Extract the [x, y] coordinate from the center of the cell holding the provided text.  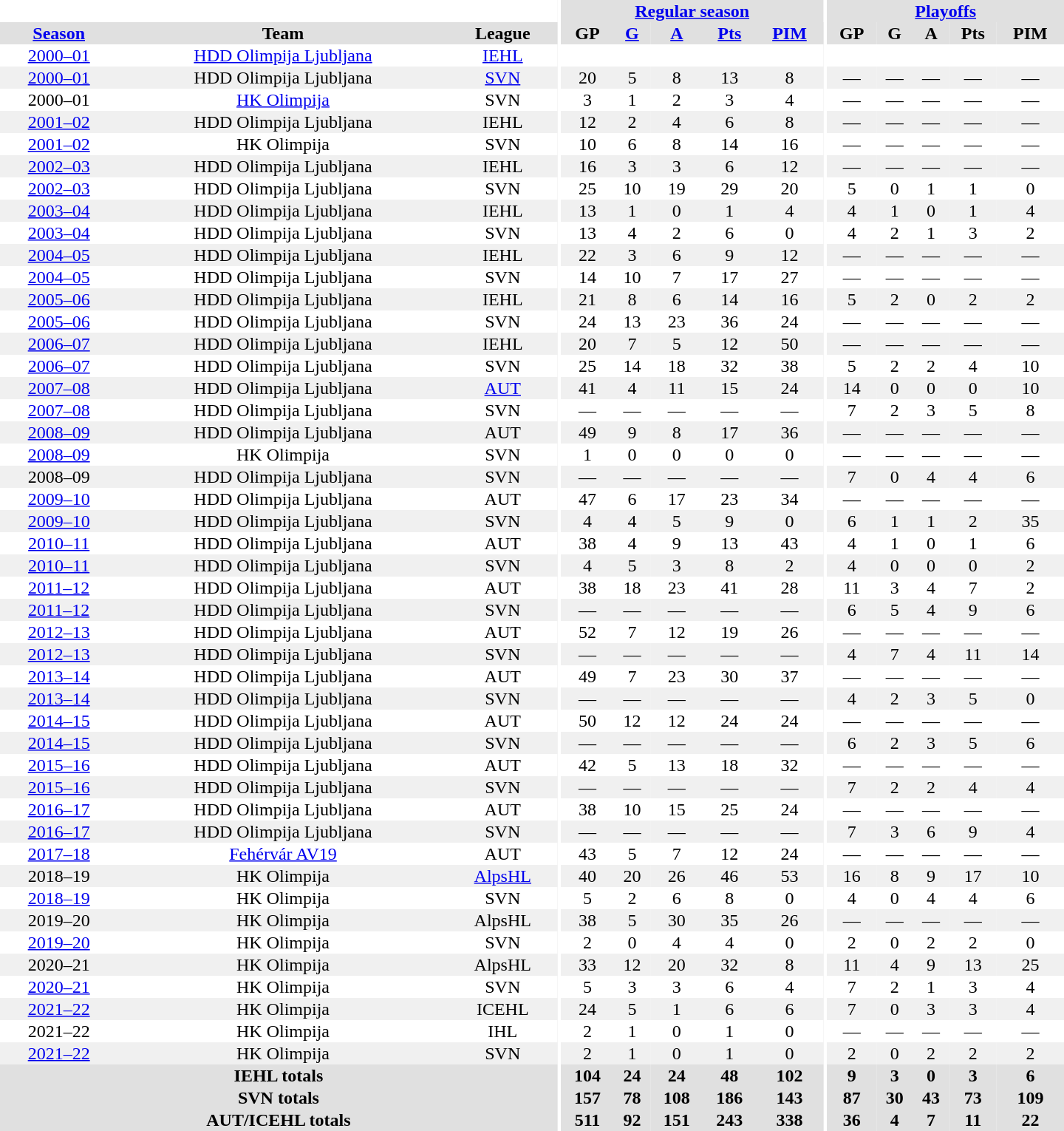
109 [1030, 1098]
21 [587, 299]
IHL [502, 1031]
2017–18 [59, 854]
27 [789, 277]
42 [587, 765]
338 [789, 1120]
48 [730, 1076]
108 [677, 1098]
104 [587, 1076]
Fehérvár AV19 [282, 854]
SVN totals [279, 1098]
511 [587, 1120]
AUT/ICEHL totals [279, 1120]
53 [789, 876]
46 [730, 876]
Team [282, 33]
151 [677, 1120]
League [502, 33]
28 [789, 588]
73 [973, 1098]
78 [632, 1098]
ICEHL [502, 1009]
186 [730, 1098]
143 [789, 1098]
29 [730, 188]
Regular season [692, 11]
47 [587, 499]
92 [632, 1120]
157 [587, 1098]
52 [587, 632]
Playoffs [946, 11]
243 [730, 1120]
IEHL totals [279, 1076]
40 [587, 876]
34 [789, 499]
Season [59, 33]
33 [587, 965]
37 [789, 676]
102 [789, 1076]
87 [851, 1098]
